Extract the (X, Y) coordinate from the center of the cell holding the provided text.  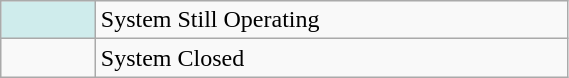
System Still Operating (332, 20)
System Closed (332, 58)
